Return the (x, y) coordinate for the center point of the cell that contains the specified text.  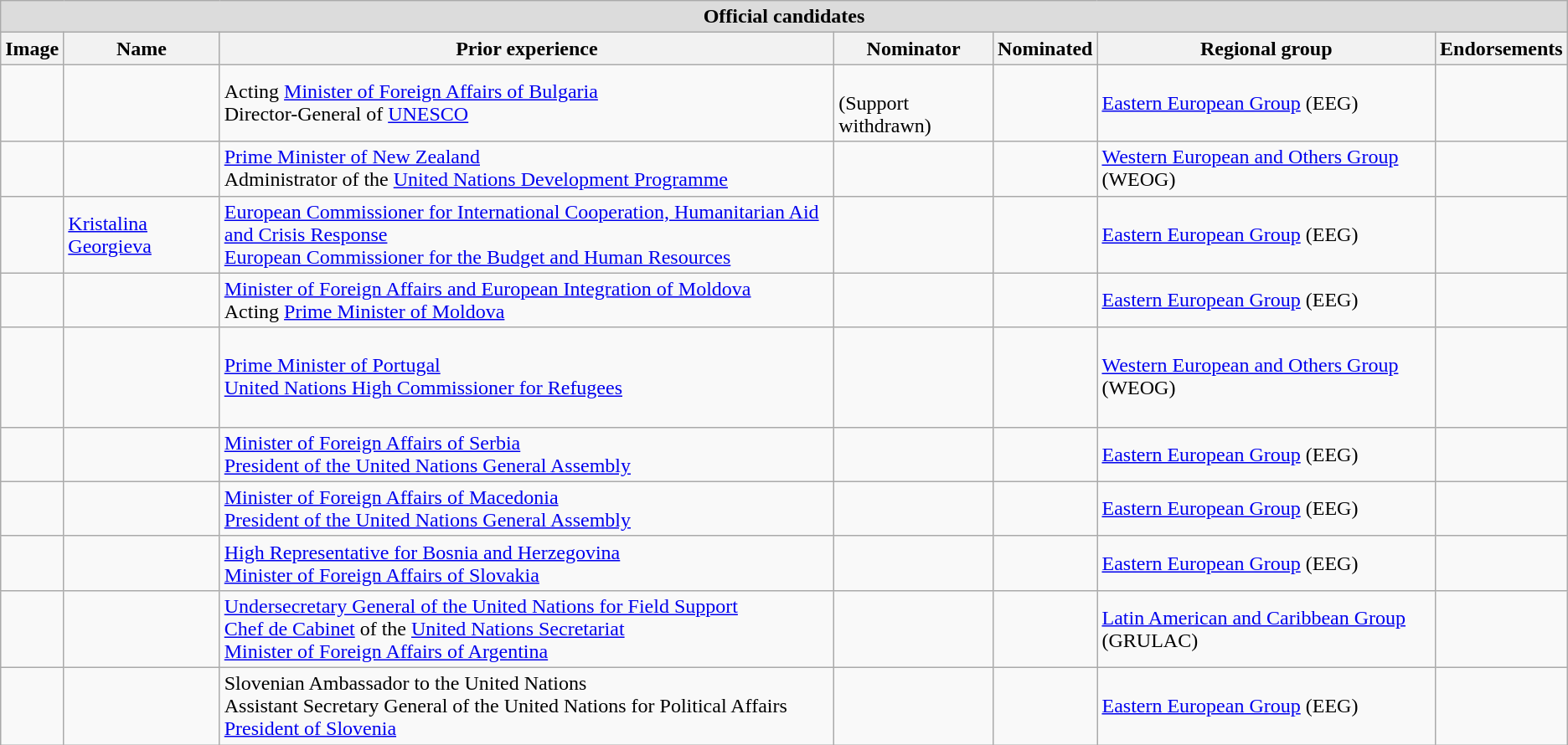
Nominator (914, 49)
(Support withdrawn) (914, 103)
Prior experience (526, 49)
Nominated (1045, 49)
Image (32, 49)
Prime Minister of New Zealand Administrator of the United Nations Development Programme (526, 169)
Minister of Foreign Affairs of Macedonia President of the United Nations General Assembly (526, 509)
Latin American and Caribbean Group (GRULAC) (1266, 629)
Slovenian Ambassador to the United Nations Assistant Secretary General of the United Nations for Political Affairs President of Slovenia (526, 706)
Minister of Foreign Affairs and European Integration of Moldova Acting Prime Minister of Moldova (526, 300)
Official candidates (784, 17)
Regional group (1266, 49)
Minister of Foreign Affairs of Serbia President of the United Nations General Assembly (526, 454)
European Commissioner for International Cooperation, Humanitarian Aid and Crisis Response European Commissioner for the Budget and Human Resources (526, 234)
Kristalina Georgieva (142, 234)
High Representative for Bosnia and Herzegovina Minister of Foreign Affairs of Slovakia (526, 563)
Prime Minister of Portugal United Nations High Commissioner for Refugees (526, 377)
Acting Minister of Foreign Affairs of Bulgaria Director-General of UNESCO (526, 103)
Endorsements (1501, 49)
Name (142, 49)
